Detect which cell encompasses the target text, then output its (x, y) center coordinate. 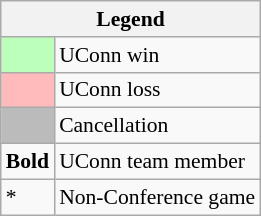
Non-Conference game (157, 197)
Cancellation (157, 126)
Legend (130, 19)
UConn loss (157, 90)
* (28, 197)
UConn win (157, 55)
Bold (28, 162)
UConn team member (157, 162)
